Capture the cell that displays the provided text and extract its (x, y) central coordinate. 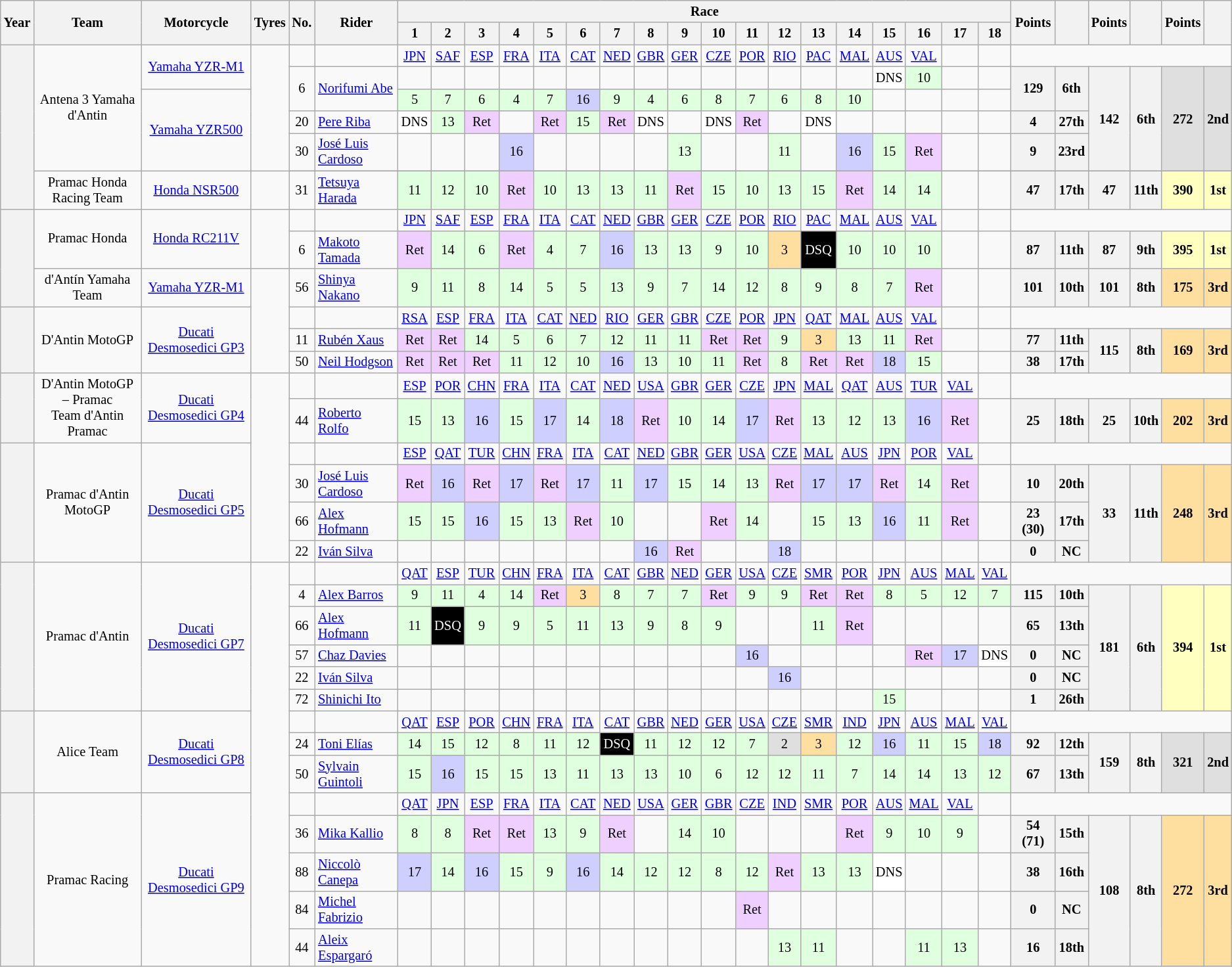
Race (704, 11)
92 (1033, 744)
16th (1072, 872)
36 (302, 834)
Pere Riba (356, 122)
Ducati Desmosedici GP4 (196, 408)
d'Antín Yamaha Team (87, 288)
Rider (356, 22)
108 (1109, 891)
321 (1183, 762)
Sylvain Guintoli (356, 774)
Honda RC211V (196, 239)
77 (1033, 340)
56 (302, 288)
Tetsuya Harada (356, 190)
54 (71) (1033, 834)
Toni Elías (356, 744)
Honda NSR500 (196, 190)
202 (1183, 420)
24 (302, 744)
175 (1183, 288)
Rubén Xaus (356, 340)
Ducati Desmosedici GP8 (196, 752)
Motorcycle (196, 22)
Team (87, 22)
Niccolò Canepa (356, 872)
88 (302, 872)
181 (1109, 647)
Shinya Nakano (356, 288)
Michel Fabrizio (356, 910)
Norifumi Abe (356, 88)
65 (1033, 625)
Year (17, 22)
Alice Team (87, 752)
Antena 3 Yamaha d'Antin (87, 108)
72 (302, 700)
Shinichi Ito (356, 700)
Ducati Desmosedici GP9 (196, 880)
Tyres (270, 22)
394 (1183, 647)
12th (1072, 744)
Neil Hodgson (356, 362)
D'Antin MotoGP (87, 340)
No. (302, 22)
142 (1109, 118)
395 (1183, 250)
67 (1033, 774)
Ducati Desmosedici GP3 (196, 340)
248 (1183, 514)
9th (1146, 250)
159 (1109, 762)
Pramac d'Antin (87, 637)
27th (1072, 122)
23rd (1072, 152)
57 (302, 656)
26th (1072, 700)
33 (1109, 514)
Pramac Racing (87, 880)
Chaz Davies (356, 656)
129 (1033, 88)
31 (302, 190)
20th (1072, 483)
20 (302, 122)
Yamaha YZR500 (196, 130)
Roberto Rolfo (356, 420)
Ducati Desmosedici GP5 (196, 502)
84 (302, 910)
Pramac Honda (87, 239)
Pramac Honda Racing Team (87, 190)
Pramac d'Antin MotoGP (87, 502)
390 (1183, 190)
Alex Barros (356, 595)
Mika Kallio (356, 834)
D'Antin MotoGP – PramacTeam d'Antin Pramac (87, 408)
169 (1183, 351)
15th (1072, 834)
Ducati Desmosedici GP7 (196, 637)
23 (30) (1033, 521)
Makoto Tamada (356, 250)
Aleix Espargaró (356, 947)
RSA (415, 318)
